Return (x, y) of the center of cell containing provided text 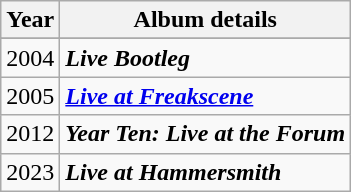
Live at Freakscene (206, 96)
Album details (206, 20)
Live at Hammersmith (206, 172)
2023 (30, 172)
2004 (30, 58)
Live Bootleg (206, 58)
2005 (30, 96)
Year Ten: Live at the Forum (206, 134)
2012 (30, 134)
Year (30, 20)
